Output the (X, Y) coordinate of the center of the cell containing the given text.  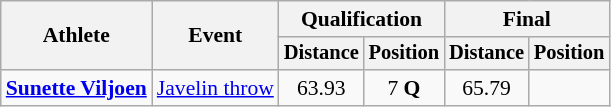
Javelin throw (216, 88)
Final (526, 19)
Event (216, 36)
Qualification (362, 19)
Sunette Viljoen (76, 88)
Athlete (76, 36)
7 Q (404, 88)
65.79 (486, 88)
63.93 (322, 88)
